From the cell containing the given text, extract its center point as [X, Y] coordinate. 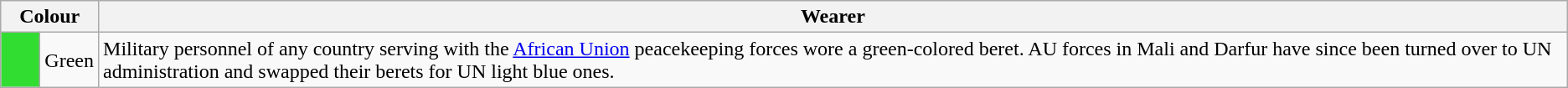
Wearer [833, 17]
Green [70, 60]
Colour [50, 17]
